Extract the [x, y] coordinate from the center of the cell holding the provided text.  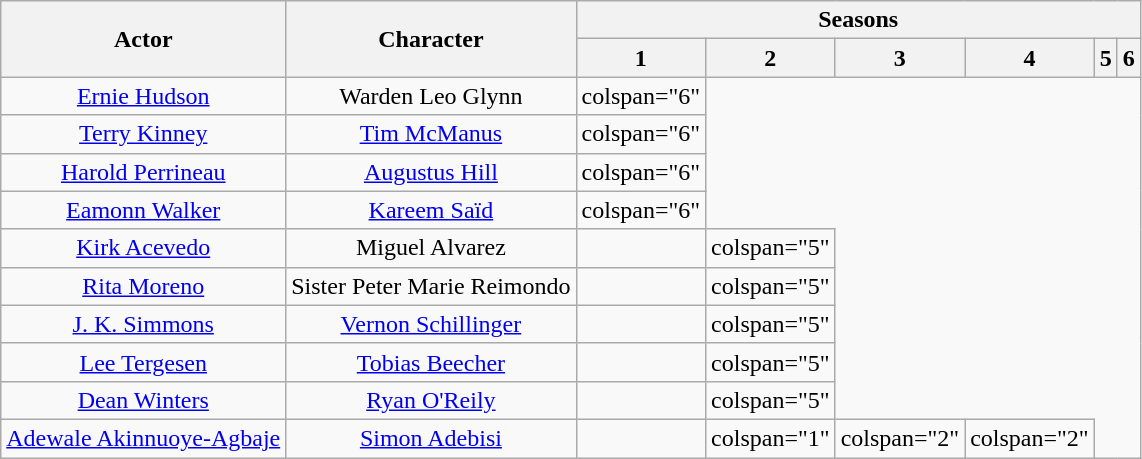
5 [1106, 58]
Seasons [858, 20]
3 [900, 58]
1 [641, 58]
4 [1030, 58]
Augustus Hill [431, 172]
Vernon Schillinger [431, 324]
Simon Adebisi [431, 438]
Sister Peter Marie Reimondo [431, 286]
Terry Kinney [144, 134]
Adewale Akinnuoye-Agbaje [144, 438]
colspan="1" [771, 438]
Warden Leo Glynn [431, 96]
Character [431, 39]
Actor [144, 39]
Eamonn Walker [144, 210]
Kareem Saïd [431, 210]
6 [1128, 58]
Miguel Alvarez [431, 248]
Tim McManus [431, 134]
Lee Tergesen [144, 362]
2 [771, 58]
J. K. Simmons [144, 324]
Harold Perrineau [144, 172]
Kirk Acevedo [144, 248]
Ryan O'Reily [431, 400]
Rita Moreno [144, 286]
Dean Winters [144, 400]
Ernie Hudson [144, 96]
Tobias Beecher [431, 362]
